Extract the (x, y) coordinate from the center of the cell holding the provided text.  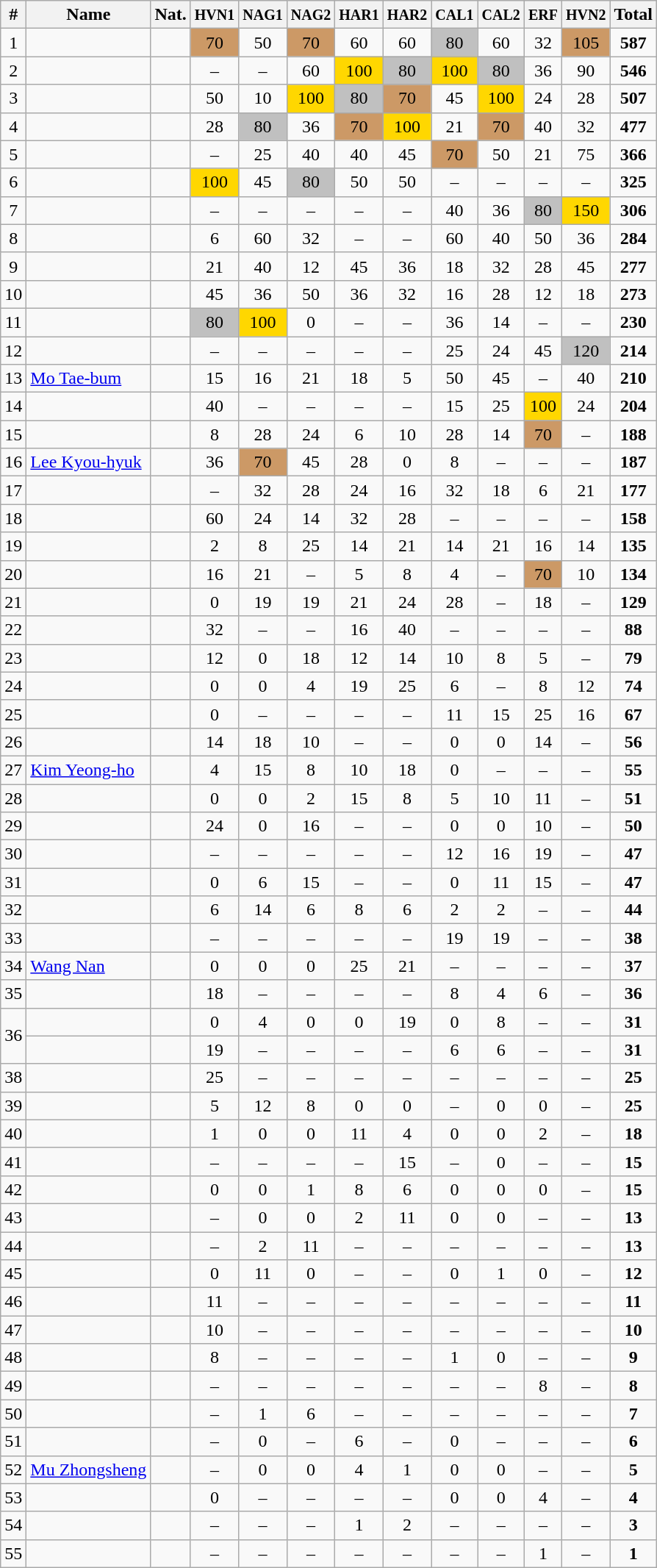
74 (633, 686)
75 (586, 154)
325 (633, 182)
210 (633, 379)
26 (13, 742)
277 (633, 266)
Wang Nan (88, 966)
Total (633, 15)
177 (633, 490)
49 (13, 1386)
204 (633, 407)
56 (633, 742)
34 (13, 966)
67 (633, 714)
HAR1 (359, 15)
Mo Tae-bum (88, 379)
46 (13, 1302)
Nat. (170, 15)
53 (13, 1497)
HAR2 (407, 15)
105 (586, 43)
230 (633, 322)
17 (13, 490)
29 (13, 826)
Mu Zhongsheng (88, 1469)
# (13, 15)
546 (633, 71)
135 (633, 546)
Lee Kyou-hyuk (88, 462)
39 (13, 1106)
NAG2 (311, 15)
33 (13, 938)
23 (13, 658)
ERF (542, 15)
35 (13, 994)
48 (13, 1358)
88 (633, 630)
158 (633, 518)
477 (633, 126)
306 (633, 210)
30 (13, 854)
120 (586, 351)
134 (633, 574)
43 (13, 1217)
37 (633, 966)
CAL1 (454, 15)
27 (13, 770)
54 (13, 1525)
79 (633, 658)
129 (633, 602)
214 (633, 351)
Kim Yeong-ho (88, 770)
187 (633, 462)
52 (13, 1469)
507 (633, 99)
366 (633, 154)
NAG1 (263, 15)
42 (13, 1189)
284 (633, 238)
HVN2 (586, 15)
HVN1 (215, 15)
188 (633, 434)
CAL2 (501, 15)
22 (13, 630)
90 (586, 71)
150 (586, 210)
273 (633, 294)
Name (88, 15)
41 (13, 1161)
20 (13, 574)
587 (633, 43)
